Return the [X, Y] coordinate for the center point of the cell that contains the specified text.  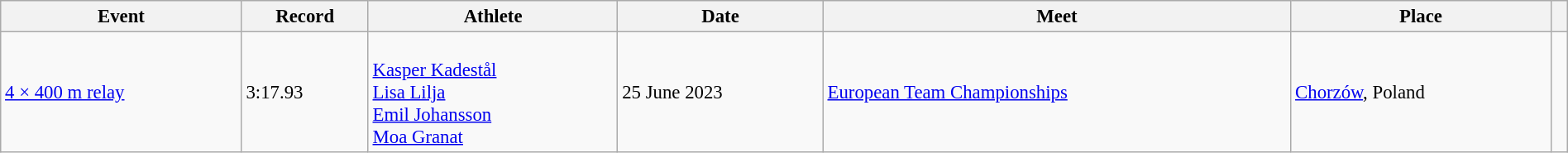
Event [121, 17]
3:17.93 [304, 93]
Athlete [493, 17]
25 June 2023 [720, 93]
4 × 400 m relay [121, 93]
Record [304, 17]
Date [720, 17]
Kasper KadestålLisa LiljaEmil JohanssonMoa Granat [493, 93]
Meet [1057, 17]
European Team Championships [1057, 93]
Place [1421, 17]
Chorzów, Poland [1421, 93]
